For the text-containing cell, return its midpoint in (X, Y) coordinate format. 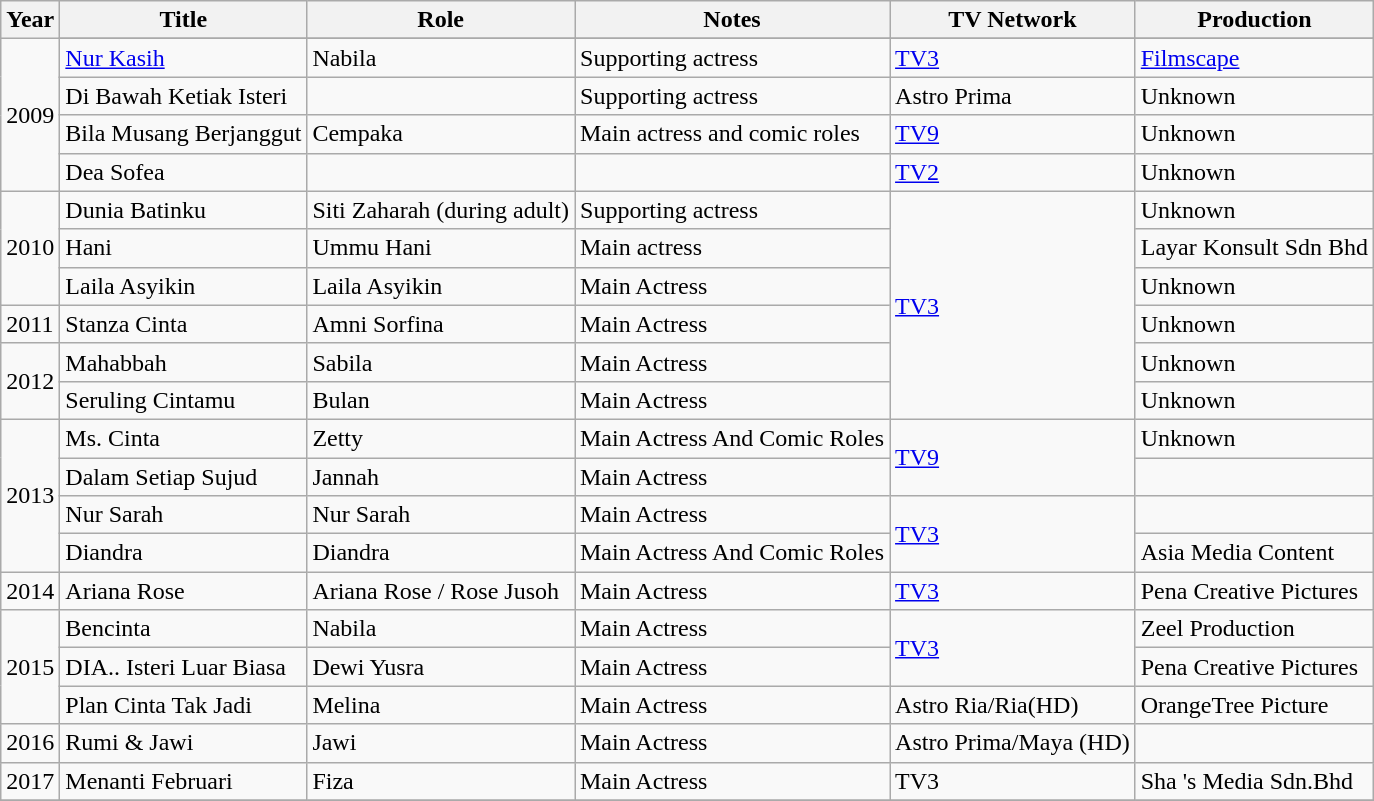
Dewi Yusra (441, 667)
Dalam Setiap Sujud (184, 477)
Ummu Hani (441, 248)
TV2 (1013, 172)
Ariana Rose (184, 591)
Title (184, 20)
Year (30, 20)
Di Bawah Ketiak Isteri (184, 96)
Bulan (441, 400)
Jannah (441, 477)
Notes (732, 20)
Sabila (441, 362)
Asia Media Content (1254, 553)
Siti Zaharah (during adult) (441, 210)
2015 (30, 667)
Zeel Production (1254, 629)
2010 (30, 248)
2013 (30, 495)
Melina (441, 705)
Fiza (441, 781)
Layar Konsult Sdn Bhd (1254, 248)
Mahabbah (184, 362)
Hani (184, 248)
2009 (30, 115)
Seruling Cintamu (184, 400)
Dunia Batinku (184, 210)
2011 (30, 324)
Stanza Cinta (184, 324)
Jawi (441, 743)
Ms. Cinta (184, 438)
Ariana Rose / Rose Jusoh (441, 591)
Dea Sofea (184, 172)
Astro Ria/Ria(HD) (1013, 705)
Nur Kasih (184, 58)
Cempaka (441, 134)
Zetty (441, 438)
Main actress and comic roles (732, 134)
Filmscape (1254, 58)
2014 (30, 591)
2017 (30, 781)
Main actress (732, 248)
Astro Prima (1013, 96)
DIA.. Isteri Luar Biasa (184, 667)
Menanti Februari (184, 781)
Astro Prima/Maya (HD) (1013, 743)
Plan Cinta Tak Jadi (184, 705)
OrangeTree Picture (1254, 705)
Amni Sorfina (441, 324)
Role (441, 20)
Bencinta (184, 629)
Bila Musang Berjanggut (184, 134)
Rumi & Jawi (184, 743)
Production (1254, 20)
TV Network (1013, 20)
2012 (30, 381)
2016 (30, 743)
Sha 's Media Sdn.Bhd (1254, 781)
